For the text-containing cell, return its midpoint in (x, y) coordinate format. 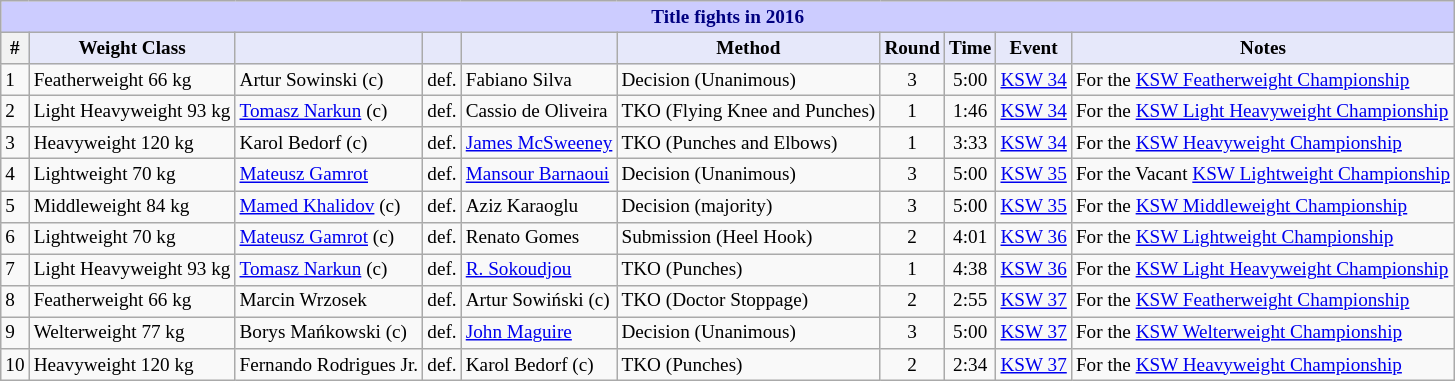
Renato Gomes (539, 238)
6 (15, 238)
Middleweight 84 kg (132, 206)
TKO (Flying Knee and Punches) (748, 111)
4:01 (970, 238)
9 (15, 333)
Time (970, 48)
Mansour Barnaoui (539, 175)
Mamed Khalidov (c) (329, 206)
Marcin Wrzosek (329, 301)
Cassio de Oliveira (539, 111)
Mateusz Gamrot (c) (329, 238)
Notes (1262, 48)
For the KSW Middleweight Championship (1262, 206)
3:33 (970, 143)
Method (748, 48)
4 (15, 175)
Artur Sowinski (c) (329, 80)
1:46 (970, 111)
TKO (Punches and Elbows) (748, 143)
Mateusz Gamrot (329, 175)
7 (15, 270)
Fernando Rodrigues Jr. (329, 365)
TKO (Doctor Stoppage) (748, 301)
Submission (Heel Hook) (748, 238)
Title fights in 2016 (728, 17)
Round (912, 48)
2:55 (970, 301)
Artur Sowiński (c) (539, 301)
Borys Mańkowski (c) (329, 333)
Welterweight 77 kg (132, 333)
Decision (majority) (748, 206)
For the KSW Welterweight Championship (1262, 333)
Fabiano Silva (539, 80)
Weight Class (132, 48)
James McSweeney (539, 143)
For the Vacant KSW Lightweight Championship (1262, 175)
Event (1034, 48)
10 (15, 365)
Aziz Karaoglu (539, 206)
For the KSW Lightweight Championship (1262, 238)
8 (15, 301)
John Maguire (539, 333)
R. Sokoudjou (539, 270)
4:38 (970, 270)
2:34 (970, 365)
5 (15, 206)
# (15, 48)
